For the text-containing cell, return its midpoint in [x, y] coordinate format. 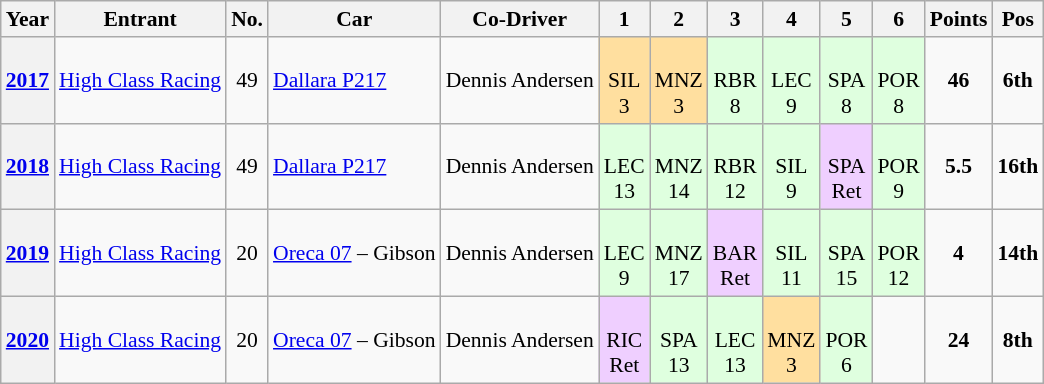
POR6 [846, 340]
16th [1018, 166]
Year [28, 19]
8th [1018, 340]
Entrant [140, 19]
POR9 [899, 166]
14th [1018, 254]
1 [624, 19]
RICRet [624, 340]
Points [959, 19]
POR8 [899, 80]
2 [679, 19]
MNZ17 [679, 254]
46 [959, 80]
2020 [28, 340]
6 [899, 19]
POR12 [899, 254]
6th [1018, 80]
Co-Driver [520, 19]
No. [247, 19]
Pos [1018, 19]
BARRet [736, 254]
SPARet [846, 166]
24 [959, 340]
RBR8 [736, 80]
2017 [28, 80]
3 [736, 19]
5.5 [959, 166]
RBR12 [736, 166]
2019 [28, 254]
2018 [28, 166]
5 [846, 19]
SPA8 [846, 80]
SPA13 [679, 340]
SIL9 [791, 166]
SIL11 [791, 254]
MNZ14 [679, 166]
SIL3 [624, 80]
Car [354, 19]
SPA15 [846, 254]
